Return (X, Y) of the center of cell containing provided text 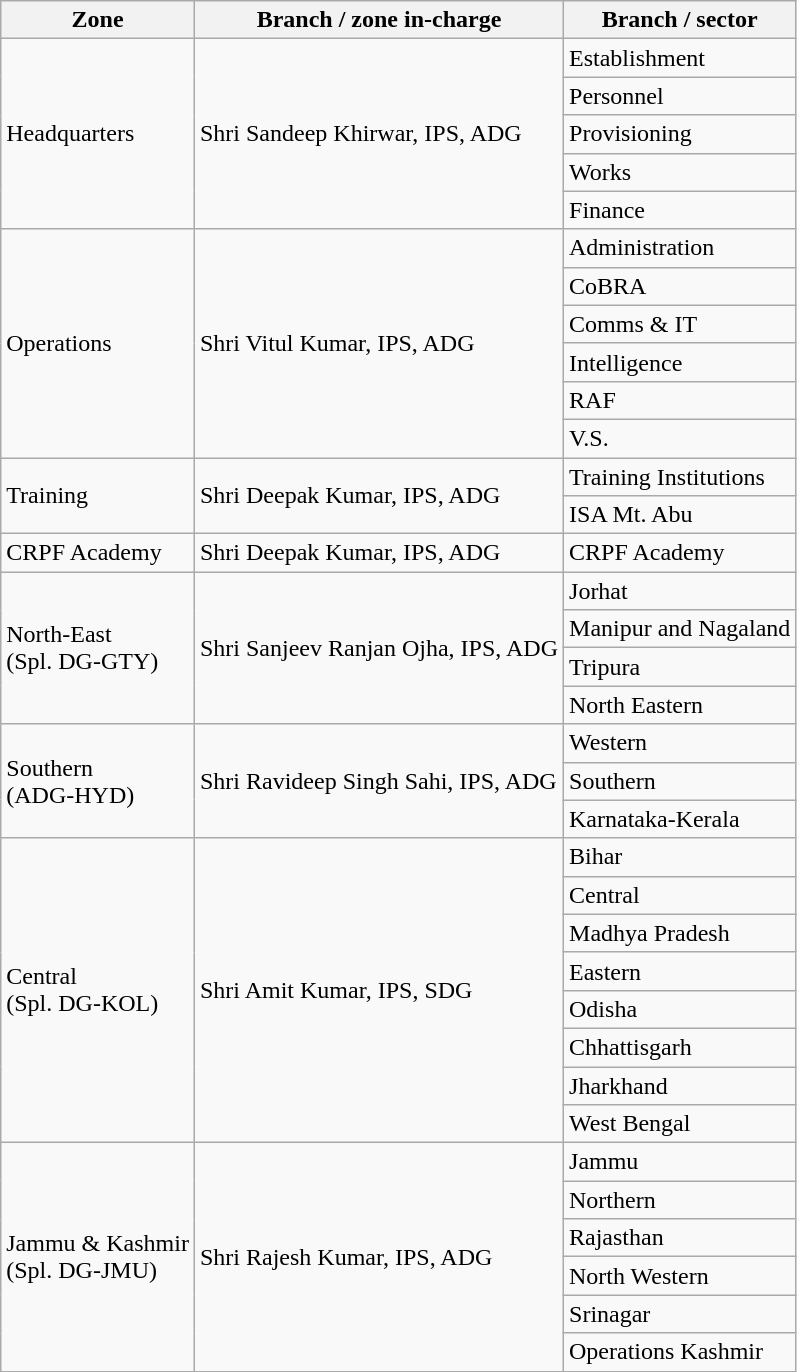
Eastern (680, 971)
Jharkhand (680, 1085)
Establishment (680, 58)
Operations Kashmir (680, 1352)
Branch / sector (680, 20)
North Eastern (680, 705)
Branch / zone in-charge (378, 20)
Central(Spl. DG-KOL) (98, 990)
Operations (98, 343)
Comms & IT (680, 324)
Central (680, 895)
Tripura (680, 667)
Training Institutions (680, 477)
Personnel (680, 96)
Finance (680, 210)
V.S. (680, 438)
Shri Sanjeev Ranjan Ojha, IPS, ADG (378, 648)
Northern (680, 1200)
Provisioning (680, 134)
Shri Amit Kumar, IPS, SDG (378, 990)
Headquarters (98, 134)
Administration (680, 248)
Jammu & Kashmir(Spl. DG-JMU) (98, 1257)
Training (98, 496)
Rajasthan (680, 1238)
Shri Ravideep Singh Sahi, IPS, ADG (378, 781)
Chhattisgarh (680, 1047)
Works (680, 172)
Manipur and Nagaland (680, 629)
Shri Rajesh Kumar, IPS, ADG (378, 1257)
Shri Sandeep Khirwar, IPS, ADG (378, 134)
CoBRA (680, 286)
Southern (680, 781)
Bihar (680, 857)
Srinagar (680, 1314)
Karnataka-Kerala (680, 819)
Intelligence (680, 362)
Shri Vitul Kumar, IPS, ADG (378, 343)
Zone (98, 20)
Jorhat (680, 591)
Western (680, 743)
North Western (680, 1276)
Odisha (680, 1009)
Madhya Pradesh (680, 933)
ISA Mt. Abu (680, 515)
West Bengal (680, 1124)
Jammu (680, 1162)
Southern(ADG-HYD) (98, 781)
North-East(Spl. DG-GTY) (98, 648)
RAF (680, 400)
